Find where the given text appears and provide that cell's center as [x, y] coordinate. 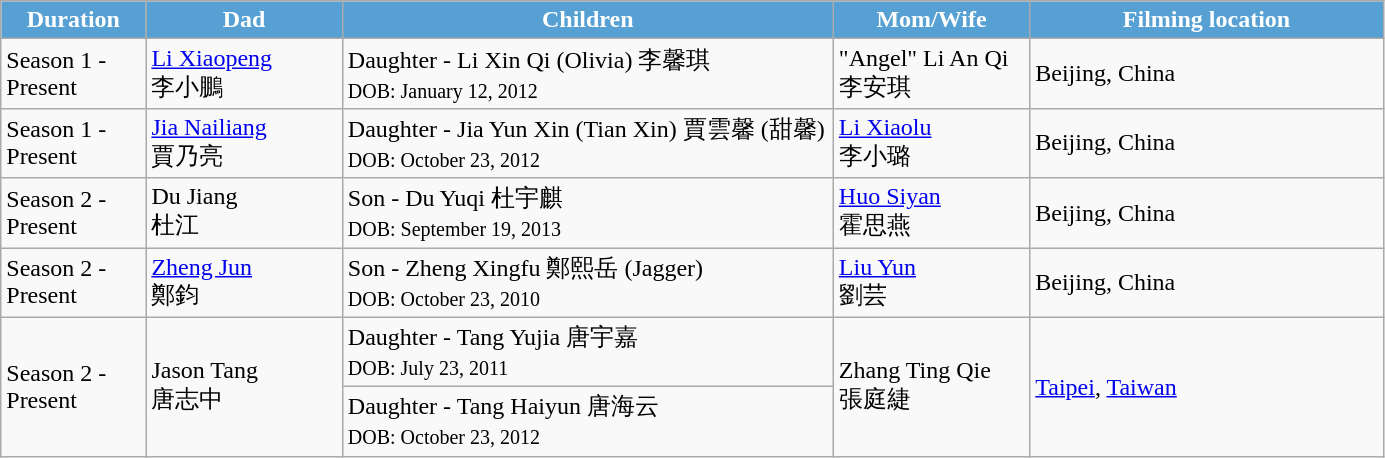
Zheng Jun鄭鈞 [244, 283]
Jason Tang唐志中 [244, 386]
Liu Yun劉芸 [931, 283]
Taipei, Taiwan [1207, 386]
Du Jiang杜江 [244, 213]
Filming location [1207, 20]
Daughter - Li Xin Qi (Olivia) 李馨琪DOB: January 12, 2012 [588, 74]
"Angel" Li An Qi李安琪 [931, 74]
Son - Du Yuqi 杜宇麒DOB: September 19, 2013 [588, 213]
Dad [244, 20]
Daughter - Tang Haiyun 唐海云DOB: October 23, 2012 [588, 422]
Daughter - Tang Yujia 唐宇嘉DOB: July 23, 2011 [588, 352]
Li Xiaolu李小璐 [931, 143]
Zhang Ting Qie張庭緁 [931, 386]
Huo Siyan霍思燕 [931, 213]
Mom/Wife [931, 20]
Jia Nailiang賈乃亮 [244, 143]
Li Xiaopeng李小鵬 [244, 74]
Duration [74, 20]
Daughter - Jia Yun Xin (Tian Xin) 賈雲馨 (甜馨)DOB: October 23, 2012 [588, 143]
Son - Zheng Xingfu 鄭熙岳 (Jagger)DOB: October 23, 2010 [588, 283]
Children [588, 20]
